Locate the cell with the specified text and output its [x, y] center coordinate. 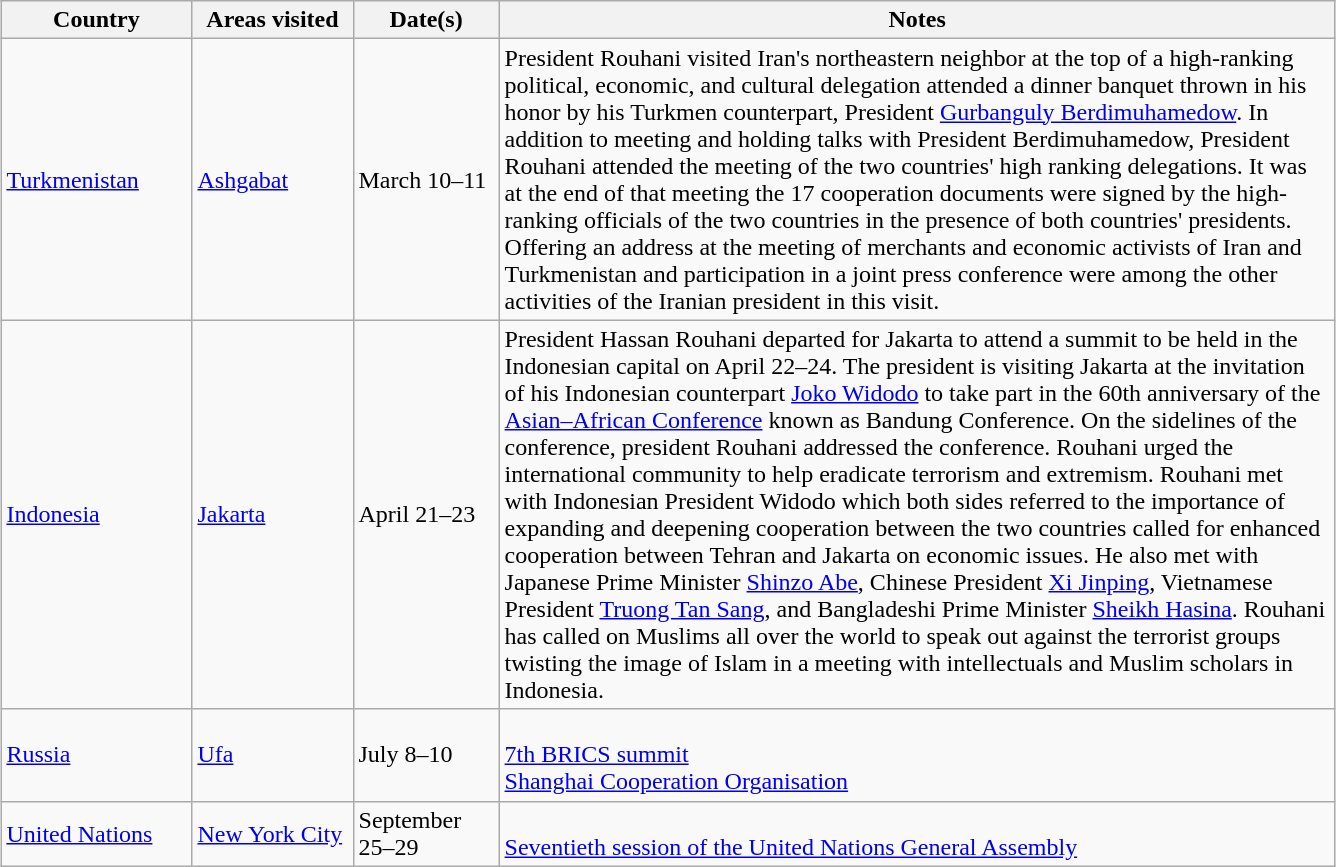
July 8–10 [426, 755]
Jakarta [272, 514]
United Nations [96, 834]
Ufa [272, 755]
Indonesia [96, 514]
7th BRICS summitShanghai Cooperation Organisation [917, 755]
Turkmenistan [96, 180]
Seventieth session of the United Nations General Assembly [917, 834]
September 25–29 [426, 834]
Date(s) [426, 20]
Russia [96, 755]
New York City [272, 834]
March 10–11 [426, 180]
Country [96, 20]
Notes [917, 20]
Ashgabat [272, 180]
Areas visited [272, 20]
April 21–23 [426, 514]
